Output the (X, Y) coordinate of the center of the cell containing the given text.  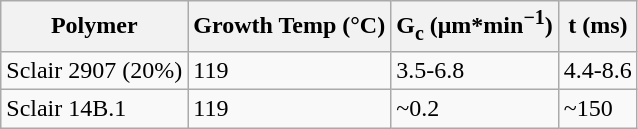
~0.2 (475, 109)
Sclair 2907 (20%) (94, 71)
Polymer (94, 26)
Growth Temp (°C) (290, 26)
Sclair 14B.1 (94, 109)
~150 (598, 109)
3.5-6.8 (475, 71)
Gc (μm*min−1) (475, 26)
4.4-8.6 (598, 71)
t (ms) (598, 26)
